From the cell containing the given text, extract its center point as (x, y) coordinate. 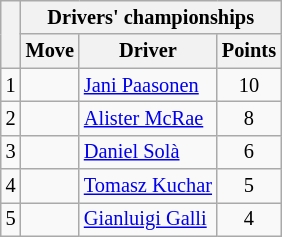
Daniel Solà (148, 152)
Move (50, 51)
Tomasz Kuchar (148, 186)
3 (11, 152)
Gianluigi Galli (148, 219)
2 (11, 118)
Drivers' championships (151, 17)
Alister McRae (148, 118)
Driver (148, 51)
1 (11, 85)
6 (249, 152)
8 (249, 118)
10 (249, 85)
Points (249, 51)
Jani Paasonen (148, 85)
